Search for the cell housing the specified text and yield its [x, y] center coordinate. 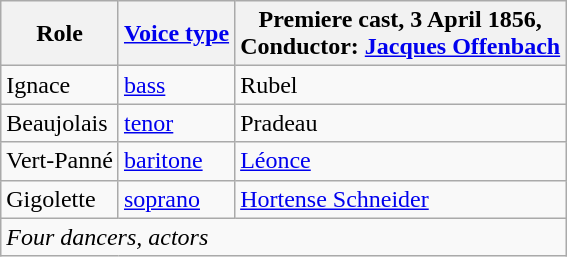
tenor [176, 123]
Gigolette [60, 199]
Vert-Panné [60, 161]
Premiere cast, 3 April 1856,Conductor: Jacques Offenbach [400, 34]
Pradeau [400, 123]
Four dancers, actors [284, 237]
Léonce [400, 161]
soprano [176, 199]
Voice type [176, 34]
Rubel [400, 85]
baritone [176, 161]
Ignace [60, 85]
Role [60, 34]
Beaujolais [60, 123]
Hortense Schneider [400, 199]
bass [176, 85]
